Extract the (X, Y) coordinate from the center of the cell holding the provided text.  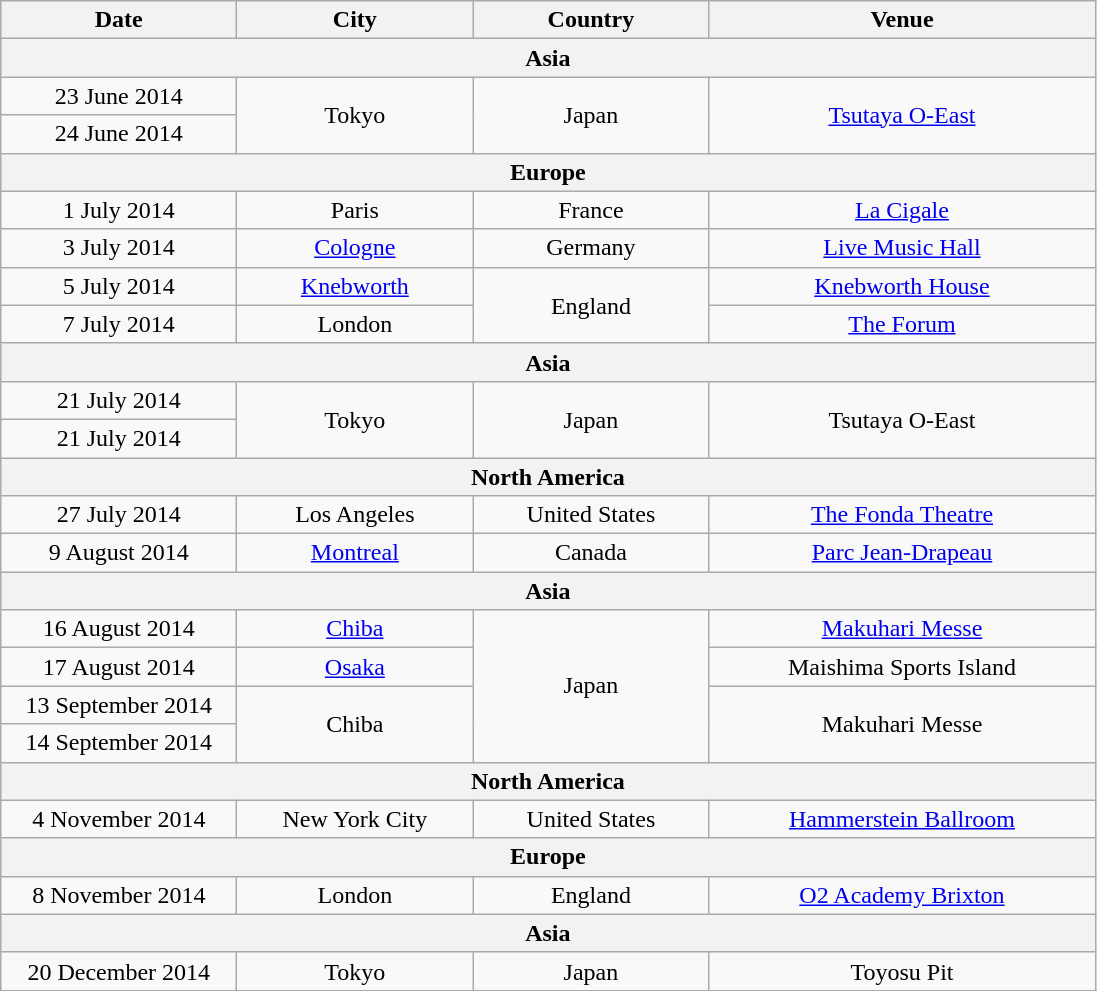
France (591, 210)
Canada (591, 553)
14 September 2014 (119, 743)
New York City (355, 819)
8 November 2014 (119, 895)
16 August 2014 (119, 629)
7 July 2014 (119, 324)
Date (119, 20)
9 August 2014 (119, 553)
20 December 2014 (119, 971)
Country (591, 20)
Maishima Sports Island (902, 667)
4 November 2014 (119, 819)
Cologne (355, 248)
Paris (355, 210)
La Cigale (902, 210)
Venue (902, 20)
3 July 2014 (119, 248)
Parc Jean-Drapeau (902, 553)
13 September 2014 (119, 705)
1 July 2014 (119, 210)
O2 Academy Brixton (902, 895)
24 June 2014 (119, 134)
Knebworth (355, 286)
5 July 2014 (119, 286)
Germany (591, 248)
Osaka (355, 667)
23 June 2014 (119, 96)
City (355, 20)
27 July 2014 (119, 515)
Montreal (355, 553)
Hammerstein Ballroom (902, 819)
The Forum (902, 324)
Los Angeles (355, 515)
Live Music Hall (902, 248)
The Fonda Theatre (902, 515)
Knebworth House (902, 286)
Toyosu Pit (902, 971)
17 August 2014 (119, 667)
